From the cell containing the given text, extract its center point as [x, y] coordinate. 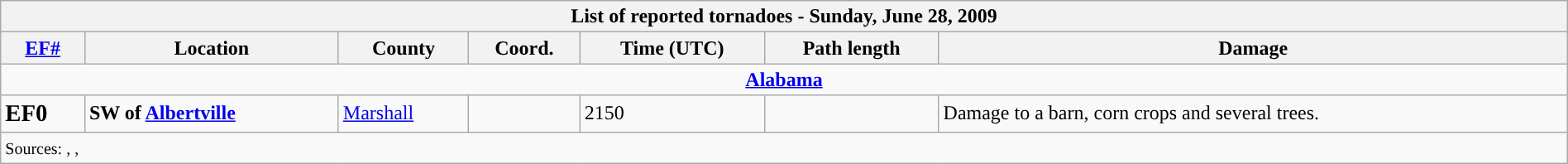
SW of Albertville [212, 113]
Path length [852, 48]
EF# [43, 48]
Alabama [784, 80]
EF0 [43, 113]
Marshall [404, 113]
Time (UTC) [672, 48]
List of reported tornadoes - Sunday, June 28, 2009 [784, 17]
Damage [1253, 48]
2150 [672, 113]
Sources: , , [784, 147]
Coord. [524, 48]
Damage to a barn, corn crops and several trees. [1253, 113]
Location [212, 48]
County [404, 48]
